For the text-containing cell, return its midpoint in [X, Y] coordinate format. 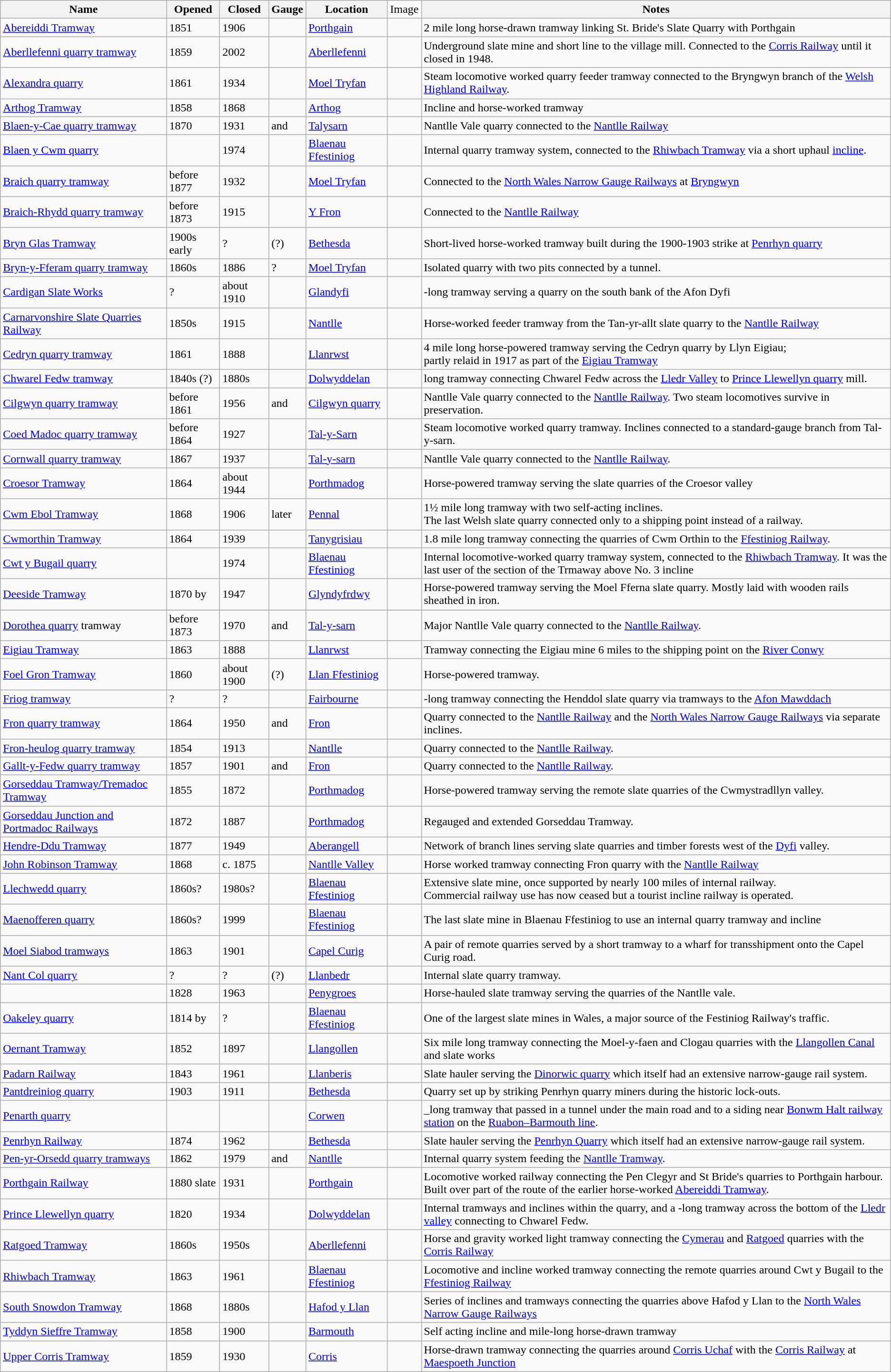
1852 [193, 1049]
before 1861 [193, 404]
Llanberis [346, 1073]
Capel Curig [346, 951]
1843 [193, 1073]
about 1910 [245, 292]
Cornwall quarry tramway [84, 459]
Nant Col quarry [84, 975]
Upper Corris Tramway [84, 1356]
1999 [245, 919]
Dorothea quarry tramway [84, 625]
before 1877 [193, 181]
Arthog [346, 108]
Hafod y Llan [346, 1307]
Corris [346, 1356]
Chwarel Fedw tramway [84, 379]
Carnarvonshire Slate Quarries Railway [84, 323]
Oakeley quarry [84, 1017]
1900s early [193, 243]
about 1944 [245, 484]
Image [405, 10]
Horse and gravity worked light tramway connecting the Cymerau and Ratgoed quarries with the Corris Railway [656, 1245]
before 1864 [193, 434]
long tramway connecting Chwarel Fedw across the Lledr Valley to Prince Llewellyn quarry mill. [656, 379]
Quarry connected to the Nantlle Railway and the North Wales Narrow Gauge Railways via separate inclines. [656, 723]
Tal-y-Sarn [346, 434]
4 mile long horse-powered tramway serving the Cedryn quarry by Llyn Eigiau; partly relaid in 1917 as part of the Eigiau Tramway [656, 354]
Isolated quarry with two pits connected by a tunnel. [656, 267]
Tramway connecting the Eigiau mine 6 miles to the shipping point on the River Conwy [656, 650]
Corwen [346, 1115]
Blaen y Cwm quarry [84, 150]
Bryn-y-Fferam quarry tramway [84, 267]
Regauged and extended Gorseddau Tramway. [656, 821]
Name [84, 10]
1870 by [193, 594]
Horse-worked feeder tramway from the Tan-yr-allt slate quarry to the Nantlle Railway [656, 323]
Quarry set up by striking Penrhyn quarry miners during the historic lock-outs. [656, 1091]
Talysarn [346, 126]
1880 slate [193, 1183]
Pen-yr-Orsedd quarry tramways [84, 1159]
Maenofferen quarry [84, 919]
later [287, 514]
Cwt y Bugail quarry [84, 563]
1862 [193, 1159]
1887 [245, 821]
1851 [193, 28]
Blaen-y-Cae quarry tramway [84, 126]
Network of branch lines serving slate quarries and timber forests west of the Dyfi valley. [656, 846]
Friog tramway [84, 699]
1.8 mile long tramway connecting the quarries of Cwm Orthin to the Ffestiniog Railway. [656, 539]
1956 [245, 404]
Connected to the North Wales Narrow Gauge Railways at Bryngwyn [656, 181]
Internal quarry tramway system, connected to the Rhiwbach Tramway via a short uphaul incline. [656, 150]
1963 [245, 993]
1950 [245, 723]
Nantlle Vale quarry connected to the Nantlle Railway. Two steam locomotives survive in preservation. [656, 404]
Prince Llewellyn quarry [84, 1214]
Cardigan Slate Works [84, 292]
Slate hauler serving the Penrhyn Quarry which itself had an extensive narrow-gauge rail system. [656, 1141]
1980s? [245, 889]
1870 [193, 126]
Internal quarry system feeding the Nantlle Tramway. [656, 1159]
1927 [245, 434]
Cilgwyn quarry tramway [84, 404]
1932 [245, 181]
1949 [245, 846]
Cilgwyn quarry [346, 404]
Bryn Glas Tramway [84, 243]
-long tramway connecting the Henddol slate quarry via tramways to the Afon Mawddach [656, 699]
1970 [245, 625]
1950s [245, 1245]
Series of inclines and tramways connecting the quarries above Hafod y Llan to the North Wales Narrow Gauge Railways [656, 1307]
1911 [245, 1091]
1874 [193, 1141]
A pair of remote quarries served by a short tramway to a wharf for transshipment onto the Capel Curig road. [656, 951]
c. 1875 [245, 864]
Coed Madoc quarry tramway [84, 434]
1937 [245, 459]
Glyndyfrdwy [346, 594]
Porthgain Railway [84, 1183]
1939 [245, 539]
Fron-heulog quarry tramway [84, 748]
Fron quarry tramway [84, 723]
Locomotive and incline worked tramway connecting the remote quarries around Cwt y Bugail to the Ffestiniog Railway [656, 1276]
Foel Gron Tramway [84, 674]
Alexandra quarry [84, 83]
Tyddyn Sieffre Tramway [84, 1332]
1900 [245, 1332]
1877 [193, 846]
Horse-powered tramway serving the slate quarries of the Croesor valley [656, 484]
1855 [193, 791]
Cwmorthin Tramway [84, 539]
Llechwedd quarry [84, 889]
Pantdreiniog quarry [84, 1091]
Incline and horse-worked tramway [656, 108]
Major Nantlle Vale quarry connected to the Nantlle Railway. [656, 625]
Gorseddau Tramway/Tremadoc Tramway [84, 791]
Hendre-Ddu Tramway [84, 846]
Six mile long tramway connecting the Moel-y-faen and Clogau quarries with the Llangollen Canal and slate works [656, 1049]
Braich quarry tramway [84, 181]
1886 [245, 267]
Horse-powered tramway serving the Moel Fferna slate quarry. Mostly laid with wooden rails sheathed in iron. [656, 594]
Gorseddau Junction and Portmadoc Railways [84, 821]
about 1900 [245, 674]
Oernant Tramway [84, 1049]
Connected to the Nantlle Railway [656, 212]
Closed [245, 10]
Penygroes [346, 993]
1903 [193, 1091]
Slate hauler serving the Dinorwic quarry which itself had an extensive narrow-gauge rail system. [656, 1073]
1814 by [193, 1017]
Nantlle Valley [346, 864]
Penrhyn Railway [84, 1141]
Gallt-y-Fedw quarry tramway [84, 766]
Short-lived horse-worked tramway built during the 1900-1903 strike at Penrhyn quarry [656, 243]
Opened [193, 10]
Pennal [346, 514]
1854 [193, 748]
Arthog Tramway [84, 108]
Internal tramways and inclines within the quarry, and a -long tramway across the bottom of the Lledr valley connecting to Chwarel Fedw. [656, 1214]
1860 [193, 674]
1947 [245, 594]
1979 [245, 1159]
1850s [193, 323]
Llan Ffestiniog [346, 674]
Moel Siabod tramways [84, 951]
Location [346, 10]
Y Fron [346, 212]
Llanbedr [346, 975]
1913 [245, 748]
Self acting incline and mile-long horse-drawn tramway [656, 1332]
Rhiwbach Tramway [84, 1276]
Eigiau Tramway [84, 650]
1897 [245, 1049]
1962 [245, 1141]
Braich-Rhydd quarry tramway [84, 212]
Horse-powered tramway serving the remote slate quarries of the Cwmystradllyn valley. [656, 791]
Steam locomotive worked quarry tramway. Inclines connected to a standard-gauge branch from Tal-y-sarn. [656, 434]
South Snowdon Tramway [84, 1307]
Padarn Railway [84, 1073]
_long tramway that passed in a tunnel under the main road and to a siding near Bonwm Halt railway station on the Ruabon–Barmouth line. [656, 1115]
Nantlle Vale quarry connected to the Nantlle Railway. [656, 459]
Barmouth [346, 1332]
Penarth quarry [84, 1115]
Fairbourne [346, 699]
Aberllefenni quarry tramway [84, 52]
Abereiddi Tramway [84, 28]
Nantlle Vale quarry connected to the Nantlle Railway [656, 126]
1840s (?) [193, 379]
Deeside Tramway [84, 594]
John Robinson Tramway [84, 864]
-long tramway serving a quarry on the south bank of the Afon Dyfi [656, 292]
Cedryn quarry tramway [84, 354]
The last slate mine in Blaenau Ffestiniog to use an internal quarry tramway and incline [656, 919]
Horse-powered tramway. [656, 674]
1867 [193, 459]
Gauge [287, 10]
1828 [193, 993]
Horse-hauled slate tramway serving the quarries of the Nantlle vale. [656, 993]
Internal slate quarry tramway. [656, 975]
Underground slate mine and short line to the village mill. Connected to the Corris Railway until it closed in 1948. [656, 52]
Tanygrisiau [346, 539]
Aberangell [346, 846]
1820 [193, 1214]
1930 [245, 1356]
Steam locomotive worked quarry feeder tramway connected to the Bryngwyn branch of the Welsh Highland Railway. [656, 83]
Notes [656, 10]
Cwm Ebol Tramway [84, 514]
Glandyfi [346, 292]
2002 [245, 52]
2 mile long horse-drawn tramway linking St. Bride's Slate Quarry with Porthgain [656, 28]
Croesor Tramway [84, 484]
1½ mile long tramway with two self-acting inclines. The last Welsh slate quarry connected only to a shipping point instead of a railway. [656, 514]
One of the largest slate mines in Wales, a major source of the Festiniog Railway's traffic. [656, 1017]
Horse-drawn tramway connecting the quarries around Corris Uchaf with the Corris Railway at Maespoeth Junction [656, 1356]
Ratgoed Tramway [84, 1245]
Llangollen [346, 1049]
1857 [193, 766]
Horse worked tramway connecting Fron quarry with the Nantlle Railway [656, 864]
